From the cell containing the given text, extract its center point as (x, y) coordinate. 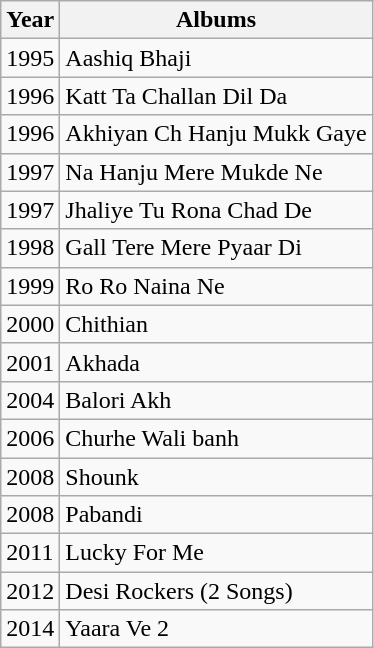
Katt Ta Challan Dil Da (216, 96)
1999 (30, 286)
Pabandi (216, 515)
Yaara Ve 2 (216, 629)
1995 (30, 58)
2000 (30, 324)
Albums (216, 20)
2012 (30, 591)
Gall Tere Mere Pyaar Di (216, 248)
Lucky For Me (216, 553)
Shounk (216, 477)
Akhiyan Ch Hanju Mukk Gaye (216, 134)
Aashiq Bhaji (216, 58)
Jhaliye Tu Rona Chad De (216, 210)
2001 (30, 362)
1998 (30, 248)
2011 (30, 553)
Akhada (216, 362)
Desi Rockers (2 Songs) (216, 591)
Year (30, 20)
Balori Akh (216, 400)
Ro Ro Naina Ne (216, 286)
2004 (30, 400)
2014 (30, 629)
Na Hanju Mere Mukde Ne (216, 172)
Churhe Wali banh (216, 438)
2006 (30, 438)
Chithian (216, 324)
